Pinpoint the cell where the given text exists, returning its (X, Y) midpoint coordinate. 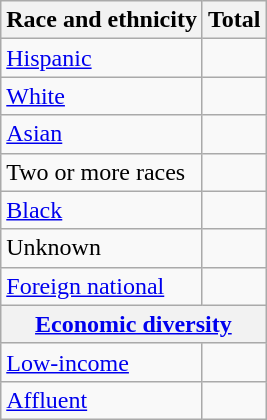
Economic diversity (134, 324)
White (102, 96)
Race and ethnicity (102, 20)
Foreign national (102, 286)
Two or more races (102, 172)
Unknown (102, 248)
Asian (102, 134)
Low-income (102, 362)
Total (234, 20)
Black (102, 210)
Affluent (102, 400)
Hispanic (102, 58)
